Search for the cell housing the specified text and yield its (X, Y) center coordinate. 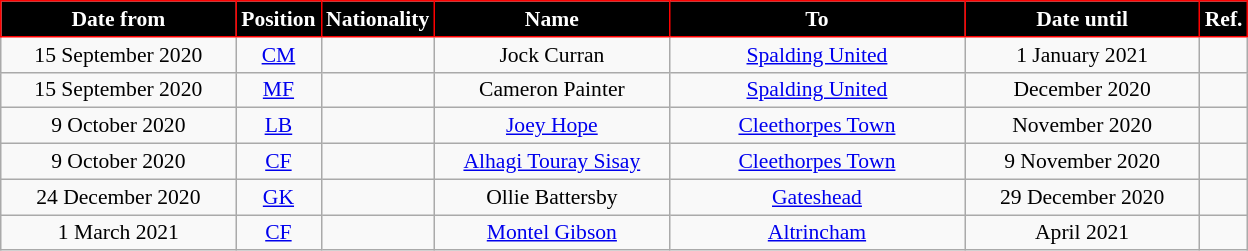
Alhagi Touray Sisay (552, 162)
Name (552, 19)
Joey Hope (552, 126)
Position (278, 19)
Montel Gibson (552, 233)
CM (278, 55)
Ollie Battersby (552, 197)
To (816, 19)
Ref. (1224, 19)
Date from (118, 19)
29 December 2020 (1082, 197)
November 2020 (1082, 126)
MF (278, 90)
1 January 2021 (1082, 55)
Jock Curran (552, 55)
Altrincham (816, 233)
1 March 2021 (118, 233)
Date until (1082, 19)
24 December 2020 (118, 197)
Cameron Painter (552, 90)
April 2021 (1082, 233)
9 November 2020 (1082, 162)
Nationality (378, 19)
December 2020 (1082, 90)
LB (278, 126)
Gateshead (816, 197)
GK (278, 197)
